From the cell containing the given text, extract its center point as [x, y] coordinate. 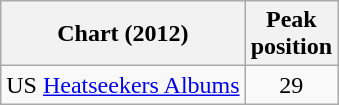
Chart (2012) [123, 34]
Peakposition [291, 34]
US Heatseekers Albums [123, 85]
29 [291, 85]
